Provide the (x, y) coordinate of the cell's center where the given text is located.  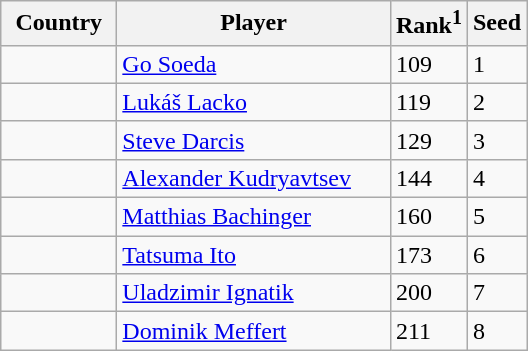
Lukáš Lacko (254, 102)
173 (428, 255)
Country (59, 24)
144 (428, 178)
Alexander Kudryavtsev (254, 178)
Dominik Meffert (254, 331)
211 (428, 331)
4 (496, 178)
1 (496, 64)
109 (428, 64)
Matthias Bachinger (254, 217)
Player (254, 24)
7 (496, 293)
200 (428, 293)
Steve Darcis (254, 140)
160 (428, 217)
6 (496, 255)
5 (496, 217)
129 (428, 140)
2 (496, 102)
Uladzimir Ignatik (254, 293)
Seed (496, 24)
8 (496, 331)
3 (496, 140)
Rank1 (428, 24)
119 (428, 102)
Tatsuma Ito (254, 255)
Go Soeda (254, 64)
